From the cell containing the given text, extract its center point as [x, y] coordinate. 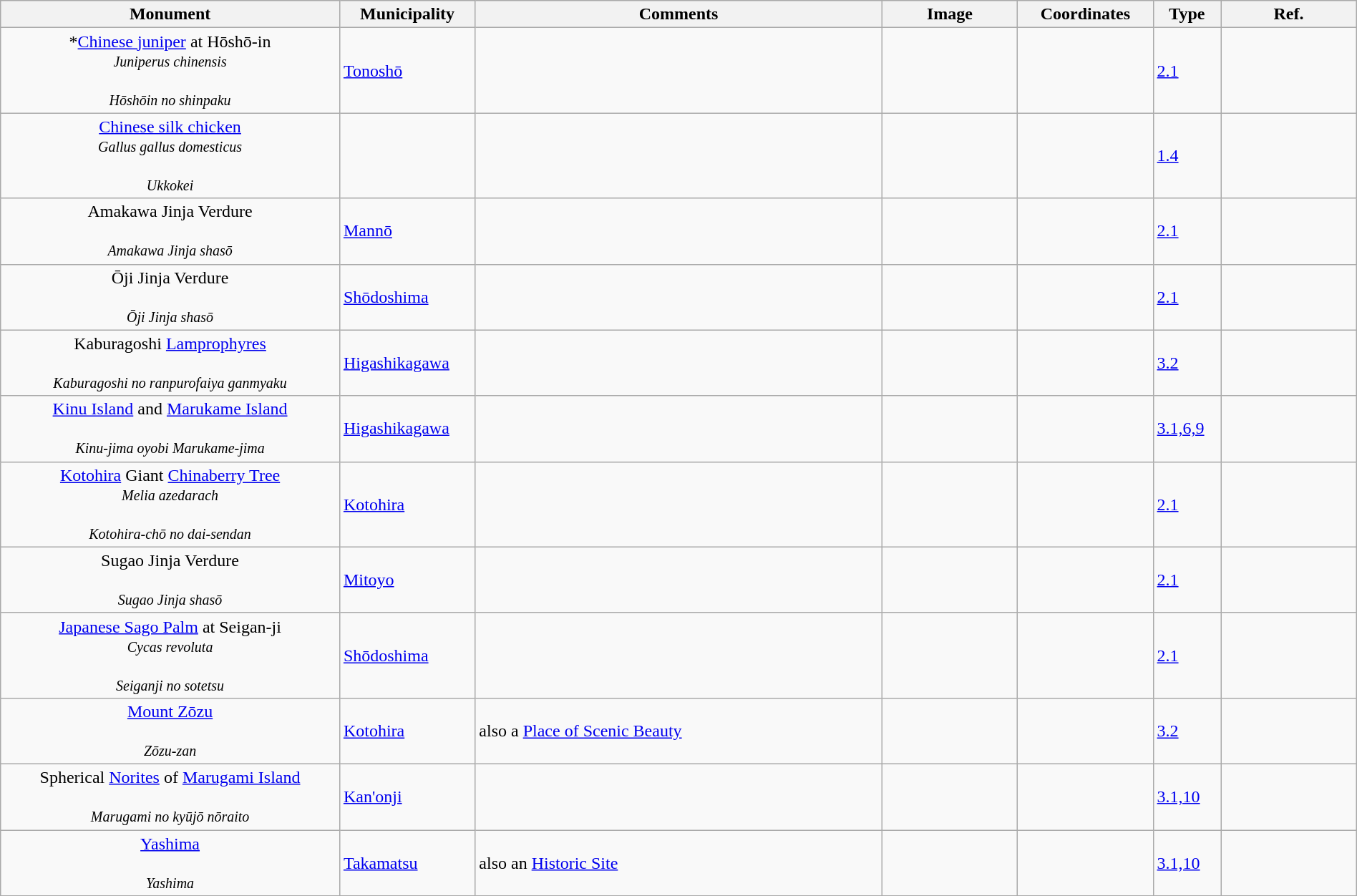
Japanese Sago Palm at Seigan-jiCycas revolutaSeiganji no sotetsu [170, 656]
Kan'onji [407, 797]
Image [949, 14]
Comments [678, 14]
Mitoyo [407, 580]
Mount ZōzuZōzu-zan [170, 731]
Mannō [407, 231]
Ref. [1288, 14]
3.1,6,9 [1187, 429]
Amakawa Jinja VerdureAmakawa Jinja shasō [170, 231]
Monument [170, 14]
also an Historic Site [678, 863]
Kinu Island and Marukame IslandKinu-jima oyobi Marukame-jima [170, 429]
Sugao Jinja VerdureSugao Jinja shasō [170, 580]
*Chinese juniper at Hōshō-inJuniperus chinensisHōshōin no shinpaku [170, 70]
Takamatsu [407, 863]
Type [1187, 14]
1.4 [1187, 156]
Kotohira Giant Chinaberry TreeMelia azedarachKotohira-chō no dai-sendan [170, 504]
Coordinates [1085, 14]
Spherical Norites of Marugami IslandMarugami no kyūjō nōraito [170, 797]
Ōji Jinja VerdureŌji Jinja shasō [170, 297]
Chinese silk chickenGallus gallus domesticusUkkokei [170, 156]
Municipality [407, 14]
YashimaYashima [170, 863]
also a Place of Scenic Beauty [678, 731]
Tonoshō [407, 70]
Kaburagoshi LamprophyresKaburagoshi no ranpurofaiya ganmyaku [170, 363]
